Search for the cell housing the specified text and yield its (X, Y) center coordinate. 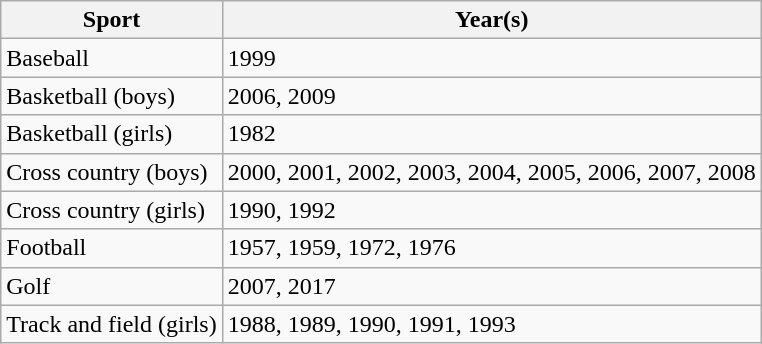
Baseball (112, 58)
Cross country (girls) (112, 210)
2007, 2017 (492, 286)
Cross country (boys) (112, 172)
1988, 1989, 1990, 1991, 1993 (492, 324)
Basketball (girls) (112, 134)
2000, 2001, 2002, 2003, 2004, 2005, 2006, 2007, 2008 (492, 172)
Sport (112, 20)
Golf (112, 286)
1957, 1959, 1972, 1976 (492, 248)
1990, 1992 (492, 210)
Football (112, 248)
1999 (492, 58)
Year(s) (492, 20)
1982 (492, 134)
2006, 2009 (492, 96)
Track and field (girls) (112, 324)
Basketball (boys) (112, 96)
